Output the [x, y] coordinate of the center of the cell containing the given text.  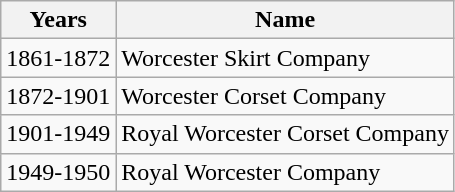
1949-1950 [58, 172]
Name [286, 20]
1901-1949 [58, 134]
Years [58, 20]
Royal Worcester Company [286, 172]
1861-1872 [58, 58]
1872-1901 [58, 96]
Worcester Corset Company [286, 96]
Royal Worcester Corset Company [286, 134]
Worcester Skirt Company [286, 58]
